Locate the cell with the specified text and output its [X, Y] center coordinate. 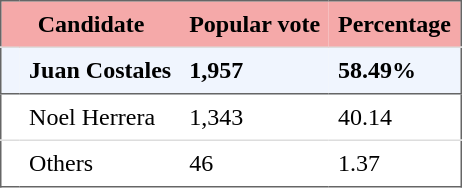
Percentage [395, 24]
Others [100, 163]
46 [254, 163]
Candidate [90, 24]
58.49% [395, 70]
Popular vote [254, 24]
Noel Herrera [100, 117]
Juan Costales [100, 70]
1.37 [395, 163]
1,343 [254, 117]
40.14 [395, 117]
1,957 [254, 70]
